Determine the [x, y] coordinate at the center of the cell enclosing the given text.  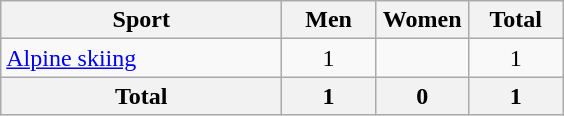
Alpine skiing [142, 58]
Women [422, 20]
Men [329, 20]
Sport [142, 20]
0 [422, 96]
